Search for the cell housing the specified text and yield its [X, Y] center coordinate. 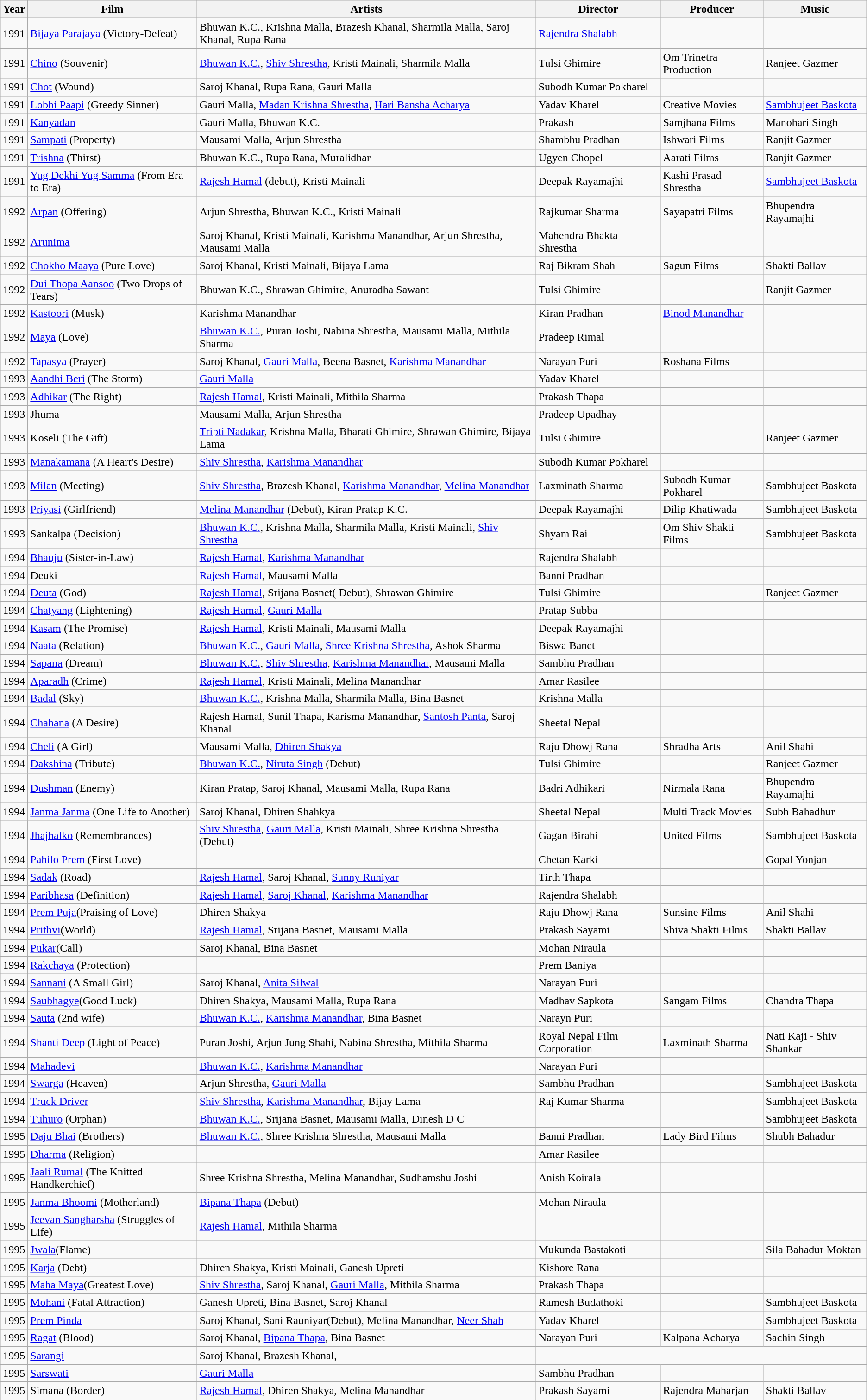
Bhuwan K.C., Rupa Rana, Muralidhar [366, 158]
Nati Kaji - Shiv Shankar [815, 1042]
Mahendra Bhakta Shrestha [598, 242]
Gauri Malla, Bhuwan K.C. [366, 122]
Chino (Souvenir) [112, 63]
Paribhasa (Definition) [112, 895]
Arjun Shrestha, Bhuwan K.C., Kristi Mainali [366, 211]
Sapana (Dream) [112, 663]
Krishna Malla [598, 699]
Rajesh Hamal, Kristi Mainali, Mausami Malla [366, 628]
Simana (Border) [112, 1391]
Rajesh Hamal (debut), Kristi Mainali [366, 182]
Sarswati [112, 1373]
Manohari Singh [815, 122]
Bhuwan K.C., Krishna Malla, Brazesh Khanal, Sharmila Malla, Saroj Khanal, Rupa Rana [366, 33]
Sayapatri Films [712, 211]
Mukunda Bastakoti [598, 1249]
Jhajhalko (Remembrances) [112, 836]
Saubhagye(Good Luck) [112, 1001]
Bhuwan K.C., Shiv Shrestha, Kristi Mainali, Sharmila Malla [366, 63]
Daju Bhai (Brothers) [112, 1136]
Bhuwan K.C., Shrawan Ghimire, Anuradha Sawant [366, 289]
Pahilo Prem (First Love) [112, 859]
Mohani (Fatal Attraction) [112, 1303]
Dushman (Enemy) [112, 788]
Rajesh Hamal, Sunil Thapa, Karisma Manandhar, Santosh Panta, Saroj Khanal [366, 723]
Director [598, 9]
Bhuwan K.C., Krishna Malla, Sharmila Malla, Bina Basnet [366, 699]
Shiv Shrestha, Karishma Manandhar [366, 462]
Sampati (Property) [112, 140]
Dakshina (Tribute) [112, 764]
Lobhi Paapi (Greedy Sinner) [112, 105]
Dhiren Shakya, Mausami Malla, Rupa Rana [366, 1001]
Bhuwan K.C., Krishna Malla, Sharmila Malla, Kristi Mainali, Shiv Shrestha [366, 534]
Samjhana Films [712, 122]
Ganesh Upreti, Bina Basnet, Saroj Khanal [366, 1303]
Sila Bahadur Moktan [815, 1249]
Adhikar (The Right) [112, 397]
Subh Bahadhur [815, 812]
Rajesh Hamal, Karishma Manandhar [366, 557]
Kasam (The Promise) [112, 628]
Arjun Shrestha, Gauri Malla [366, 1084]
Producer [712, 9]
Narayn Puri [598, 1018]
Kastoori (Musk) [112, 314]
Manakamana (A Heart's Desire) [112, 462]
Dharma (Religion) [112, 1154]
Aandhi Beri (The Storm) [112, 379]
Priyasi (Girlfriend) [112, 510]
Naata (Relation) [112, 646]
Shambhu Pradhan [598, 140]
Rajesh Hamal, Kristi Mainali, Melina Manandhar [366, 681]
Dhiren Shakya [366, 912]
Tapasya (Prayer) [112, 361]
Saroj Khanal, Brazesh Khanal, [366, 1356]
Shiv Shrestha, Brazesh Khanal, Karishma Manandhar, Melina Manandhar [366, 486]
Chandra Thapa [815, 1001]
Jwala(Flame) [112, 1249]
Rajesh Hamal, Srijana Basnet, Mausami Malla [366, 930]
Jeevan Sangharsha (Struggles of Life) [112, 1226]
Shree Krishna Shrestha, Melina Manandhar, Sudhamshu Joshi [366, 1178]
Ramesh Budathoki [598, 1303]
Sauta (2nd wife) [112, 1018]
Jhuma [112, 414]
Shiva Shakti Films [712, 930]
Tirth Thapa [598, 877]
Sannani (A Small Girl) [112, 983]
Saroj Khanal, Sani Rauniyar(Debut), Melina Manandhar, Neer Shah [366, 1320]
Chot (Wound) [112, 87]
Yug Dekhi Yug Samma (From Era to Era) [112, 182]
Puran Joshi, Arjun Jung Shahi, Nabina Shrestha, Mithila Sharma [366, 1042]
Sarangi [112, 1356]
Kiran Pratap, Saroj Khanal, Mausami Malla, Rupa Rana [366, 788]
Maha Maya(Greatest Love) [112, 1285]
Bhuwan K.C., Karishma Manandhar [366, 1066]
Om Shiv Shakti Films [712, 534]
Pradeep Upadhay [598, 414]
Ragat (Blood) [112, 1338]
Melina Manandhar (Debut), Kiran Pratap K.C. [366, 510]
Badal (Sky) [112, 699]
Maya (Love) [112, 337]
Jaali Rumal (The Knitted Handkerchief) [112, 1178]
Sadak (Road) [112, 877]
Arunima [112, 242]
Dilip Khatiwada [712, 510]
Prakash [598, 122]
Saroj Khanal, Kristi Mainali, Karishma Manandhar, Arjun Shrestha, Mausami Malla [366, 242]
Rajesh Hamal, Srijana Basnet( Debut), Shrawan Ghimire [366, 593]
Bhuwan K.C., Shiv Shrestha, Karishma Manandhar, Mausami Malla [366, 663]
Sagun Films [712, 265]
Cheli (A Girl) [112, 746]
Sankalpa (Decision) [112, 534]
Multi Track Movies [712, 812]
Kalpana Acharya [712, 1338]
Pradeep Rimal [598, 337]
Artists [366, 9]
Sunsine Films [712, 912]
Sachin Singh [815, 1338]
Music [815, 9]
Kiran Pradhan [598, 314]
Ugyen Chopel [598, 158]
Saroj Khanal, Gauri Malla, Beena Basnet, Karishma Manandhar [366, 361]
Dui Thopa Aansoo (Two Drops of Tears) [112, 289]
Shiv Shrestha, Saroj Khanal, Gauri Malla, Mithila Sharma [366, 1285]
Chatyang (Lightening) [112, 610]
Shanti Deep (Light of Peace) [112, 1042]
Kashi Prasad Shrestha [712, 182]
Pukar(Call) [112, 947]
Biswa Banet [598, 646]
Bhuwan K.C., Shree Krishna Shrestha, Mausami Malla [366, 1136]
Koseli (The Gift) [112, 438]
Gopal Yonjan [815, 859]
Madhav Sapkota [598, 1001]
Chokho Maaya (Pure Love) [112, 265]
Bipana Thapa (Debut) [366, 1202]
Nirmala Rana [712, 788]
Raj Bikram Shah [598, 265]
Saroj Khanal, Rupa Rana, Gauri Malla [366, 87]
Swarga (Heaven) [112, 1084]
Deuta (God) [112, 593]
Bhuwan K.C., Karishma Manandhar, Bina Basnet [366, 1018]
Dhiren Shakya, Kristi Mainali, Ganesh Upreti [366, 1267]
Prem Baniya [598, 965]
Bhuwan K.C., Niruta Singh (Debut) [366, 764]
Saroj Khanal, Dhiren Shahkya [366, 812]
Bhauju (Sister-in-Law) [112, 557]
Tripti Nadakar, Krishna Malla, Bharati Ghimire, Shrawan Ghimire, Bijaya Lama [366, 438]
Karishma Manandhar [366, 314]
Milan (Meeting) [112, 486]
Saroj Khanal, Kristi Mainali, Bijaya Lama [366, 265]
Shubh Bahadur [815, 1136]
Janma Janma (One Life to Another) [112, 812]
Royal Nepal Film Corporation [598, 1042]
Creative Movies [712, 105]
Sangam Films [712, 1001]
Year [14, 9]
Kanyadan [112, 122]
Deuki [112, 575]
Tuhuro (Orphan) [112, 1119]
Truck Driver [112, 1101]
Saroj Khanal, Anita Silwal [366, 983]
Gauri Malla, Madan Krishna Shrestha, Hari Bansha Acharya [366, 105]
Rajesh Hamal, Gauri Malla [366, 610]
Mausami Malla, Dhiren Shakya [366, 746]
Karja (Debt) [112, 1267]
Rajendra Maharjan [712, 1391]
Aarati Films [712, 158]
Om Trinetra Production [712, 63]
Prithvi(World) [112, 930]
Prem Puja(Praising of Love) [112, 912]
Shradha Arts [712, 746]
Trishna (Thirst) [112, 158]
Shyam Rai [598, 534]
Roshana Films [712, 361]
Pratap Subba [598, 610]
Saroj Khanal, Bipana Thapa, Bina Basnet [366, 1338]
Bhuwan K.C., Srijana Basnet, Mausami Malla, Dinesh D C [366, 1119]
Film [112, 9]
Bhuwan K.C., Puran Joshi, Nabina Shrestha, Mausami Malla, Mithila Sharma [366, 337]
Anish Koirala [598, 1178]
Rakchaya (Protection) [112, 965]
Prem Pinda [112, 1320]
Rajesh Hamal, Dhiren Shakya, Melina Manandhar [366, 1391]
Mahadevi [112, 1066]
Ishwari Films [712, 140]
United Films [712, 836]
Rajesh Hamal, Mithila Sharma [366, 1226]
Bhuwan K.C., Gauri Malla, Shree Krishna Shrestha, Ashok Sharma [366, 646]
Binod Manandhar [712, 314]
Janma Bhoomi (Motherland) [112, 1202]
Saroj Khanal, Bina Basnet [366, 947]
Shiv Shrestha, Gauri Malla, Kristi Mainali, Shree Krishna Shrestha (Debut) [366, 836]
Rajesh Hamal, Saroj Khanal, Sunny Runiyar [366, 877]
Lady Bird Films [712, 1136]
Rajesh Hamal, Mausami Malla [366, 575]
Shiv Shrestha, Karishma Manandhar, Bijay Lama [366, 1101]
Chahana (A Desire) [112, 723]
Rajesh Hamal, Saroj Khanal, Karishma Manandhar [366, 895]
Chetan Karki [598, 859]
Arpan (Offering) [112, 211]
Bijaya Parajaya (Victory-Defeat) [112, 33]
Badri Adhikari [598, 788]
Rajesh Hamal, Kristi Mainali, Mithila Sharma [366, 397]
Kishore Rana [598, 1267]
Rajkumar Sharma [598, 211]
Gagan Birahi [598, 836]
Aparadh (Crime) [112, 681]
Raj Kumar Sharma [598, 1101]
